Output the [x, y] coordinate of the center of the cell containing the given text.  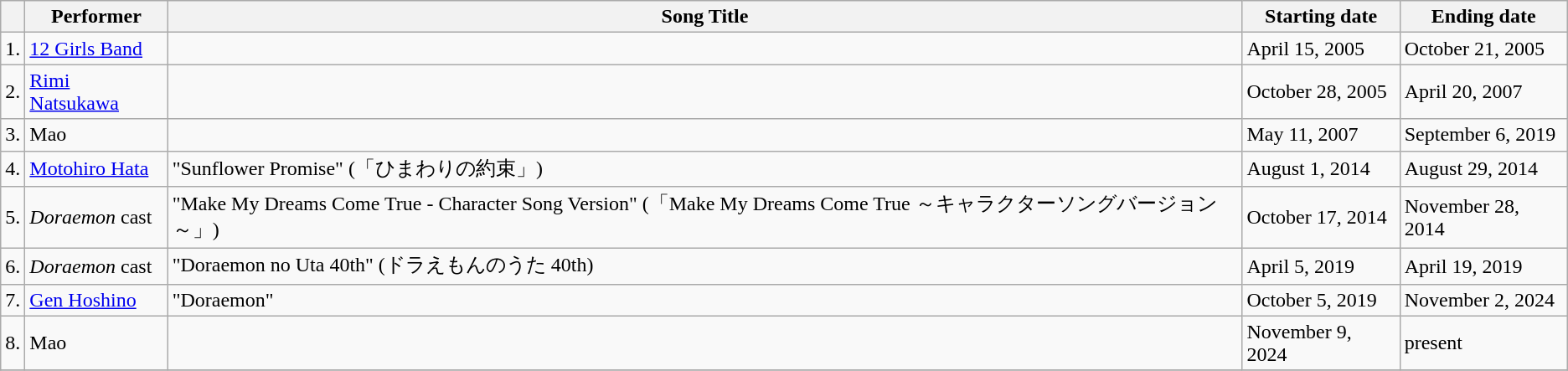
"Sunflower Promise" (「ひまわりの約束」) [705, 169]
April 20, 2007 [1483, 92]
Ending date [1483, 17]
August 1, 2014 [1321, 169]
November 9, 2024 [1321, 343]
October 17, 2014 [1321, 218]
October 21, 2005 [1483, 49]
May 11, 2007 [1321, 135]
April 5, 2019 [1321, 266]
November 2, 2024 [1483, 300]
4. [13, 169]
1. [13, 49]
Gen Hoshino [96, 300]
August 29, 2014 [1483, 169]
7. [13, 300]
8. [13, 343]
Rimi Natsukawa [96, 92]
October 5, 2019 [1321, 300]
5. [13, 218]
Motohiro Hata [96, 169]
present [1483, 343]
2. [13, 92]
"Doraemon" [705, 300]
"Doraemon no Uta 40th" (ドラえもんのうた 40th) [705, 266]
November 28, 2014 [1483, 218]
October 28, 2005 [1321, 92]
12 Girls Band [96, 49]
Performer [96, 17]
April 19, 2019 [1483, 266]
April 15, 2005 [1321, 49]
3. [13, 135]
September 6, 2019 [1483, 135]
6. [13, 266]
"Make My Dreams Come True - Character Song Version" (「Make My Dreams Come True ～キャラクターソングバージョン～」) [705, 218]
Starting date [1321, 17]
Song Title [705, 17]
